Identify which cell holds the provided text, then report its [X, Y] central coordinate. 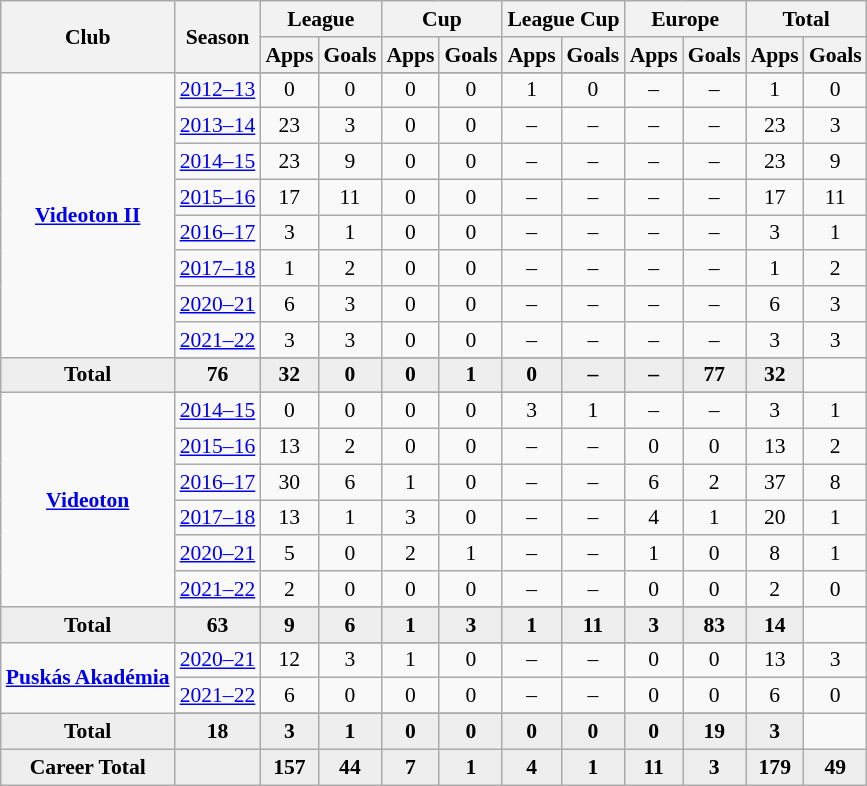
Puskás Akadémia [88, 678]
Career Total [88, 767]
League Cup [563, 19]
20 [775, 518]
30 [289, 482]
14 [775, 625]
76 [218, 375]
157 [289, 767]
7 [410, 767]
League [320, 19]
19 [714, 732]
2013–14 [218, 126]
179 [775, 767]
Videoton [88, 500]
Club [88, 36]
18 [218, 732]
37 [775, 482]
Cup [442, 19]
Videoton II [88, 214]
44 [350, 767]
5 [289, 554]
12 [289, 660]
2012–13 [218, 90]
77 [714, 375]
63 [218, 625]
Season [218, 36]
49 [836, 767]
83 [714, 625]
Europe [686, 19]
